Search for the cell housing the specified text and yield its (X, Y) center coordinate. 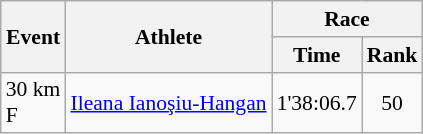
1'38:06.7 (317, 102)
Time (317, 55)
Event (34, 36)
50 (392, 102)
Race (348, 19)
Ileana Ianoşiu-Hangan (168, 102)
Rank (392, 55)
30 km F (34, 102)
Athlete (168, 36)
